Extract the (x, y) coordinate from the center of the cell holding the provided text.  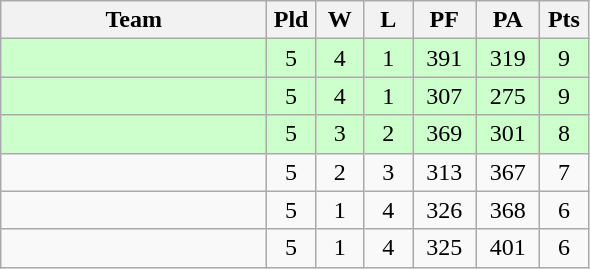
PF (444, 20)
Pld (292, 20)
7 (564, 172)
391 (444, 58)
Team (134, 20)
326 (444, 210)
301 (508, 134)
W (340, 20)
8 (564, 134)
319 (508, 58)
L (388, 20)
Pts (564, 20)
401 (508, 248)
367 (508, 172)
275 (508, 96)
PA (508, 20)
368 (508, 210)
325 (444, 248)
313 (444, 172)
307 (444, 96)
369 (444, 134)
